Output the (x, y) coordinate of the center of the cell containing the given text.  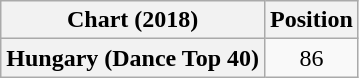
Hungary (Dance Top 40) (133, 58)
Chart (2018) (133, 20)
Position (312, 20)
86 (312, 58)
